Scan for the cell matching the given text and deliver its (X, Y) coordinate at center. 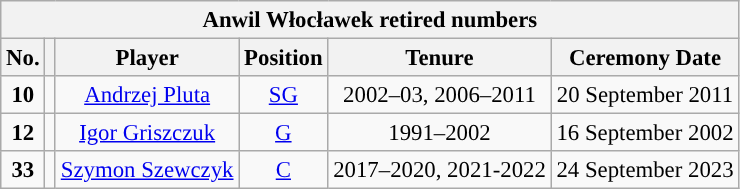
33 (23, 170)
2002–03, 2006–2011 (440, 95)
Tenure (440, 58)
SG (284, 95)
24 September 2023 (645, 170)
2017–2020, 2021-2022 (440, 170)
Andrzej Pluta (146, 95)
16 September 2002 (645, 133)
Player (146, 58)
1991–2002 (440, 133)
Igor Griszczuk (146, 133)
10 (23, 95)
Szymon Szewczyk (146, 170)
Ceremony Date (645, 58)
20 September 2011 (645, 95)
Anwil Włocławek retired numbers (370, 20)
G (284, 133)
C (284, 170)
No. (23, 58)
12 (23, 133)
Position (284, 58)
